Return the [x, y] coordinate for the center point of the cell that contains the specified text.  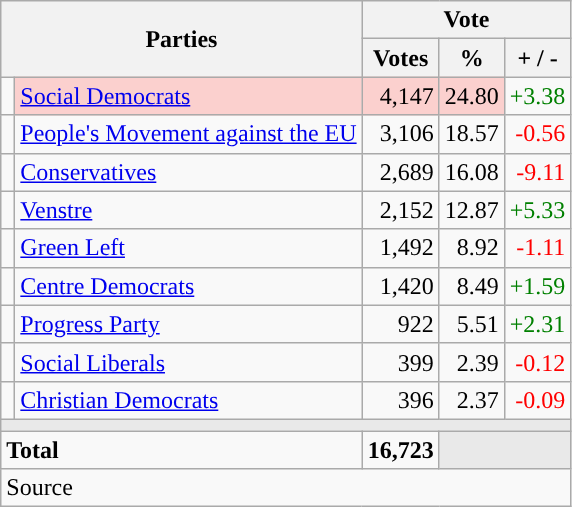
1,492 [400, 248]
399 [400, 362]
+ / - [538, 58]
% [472, 58]
Votes [400, 58]
16,723 [400, 449]
-0.09 [538, 400]
Total [182, 449]
+3.38 [538, 96]
2,152 [400, 210]
24.80 [472, 96]
Source [286, 488]
+2.31 [538, 324]
3,106 [400, 134]
12.87 [472, 210]
922 [400, 324]
8.49 [472, 286]
18.57 [472, 134]
+1.59 [538, 286]
Parties [182, 39]
Conservatives [188, 172]
Social Democrats [188, 96]
Social Liberals [188, 362]
Venstre [188, 210]
People's Movement against the EU [188, 134]
Christian Democrats [188, 400]
1,420 [400, 286]
Green Left [188, 248]
-9.11 [538, 172]
2,689 [400, 172]
-0.56 [538, 134]
5.51 [472, 324]
Progress Party [188, 324]
Vote [466, 20]
-0.12 [538, 362]
16.08 [472, 172]
2.39 [472, 362]
+5.33 [538, 210]
8.92 [472, 248]
4,147 [400, 96]
-1.11 [538, 248]
Centre Democrats [188, 286]
396 [400, 400]
2.37 [472, 400]
